Return the (X, Y) coordinate for the center point of the cell that contains the specified text.  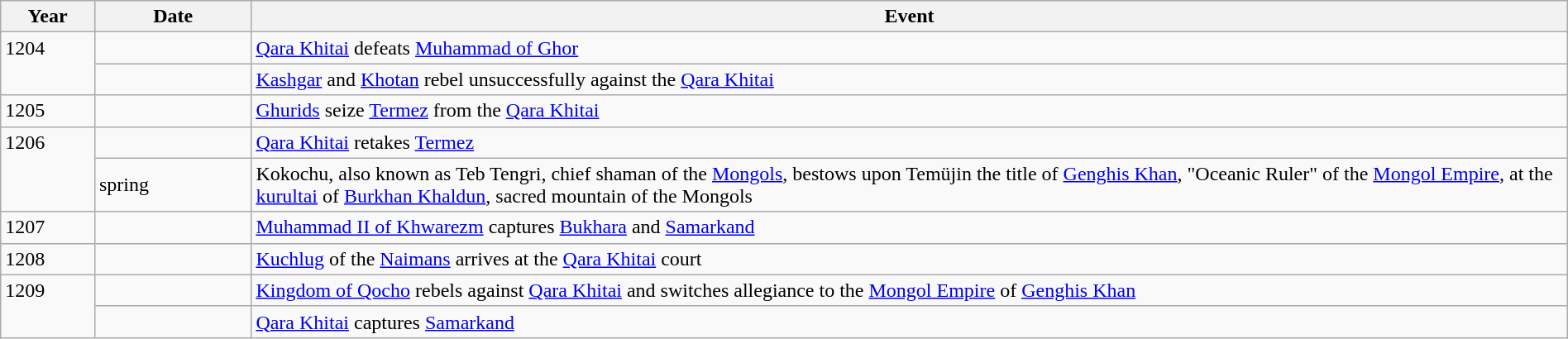
1207 (48, 227)
1204 (48, 64)
Kingdom of Qocho rebels against Qara Khitai and switches allegiance to the Mongol Empire of Genghis Khan (910, 290)
Event (910, 17)
Date (172, 17)
1206 (48, 169)
Qara Khitai retakes Termez (910, 142)
spring (172, 185)
Kuchlug of the Naimans arrives at the Qara Khitai court (910, 259)
1205 (48, 111)
Year (48, 17)
Muhammad II of Khwarezm captures Bukhara and Samarkand (910, 227)
Kashgar and Khotan rebel unsuccessfully against the Qara Khitai (910, 79)
Qara Khitai defeats Muhammad of Ghor (910, 48)
Ghurids seize Termez from the Qara Khitai (910, 111)
1209 (48, 306)
Qara Khitai captures Samarkand (910, 322)
1208 (48, 259)
